From the cell containing the given text, extract its center point as (x, y) coordinate. 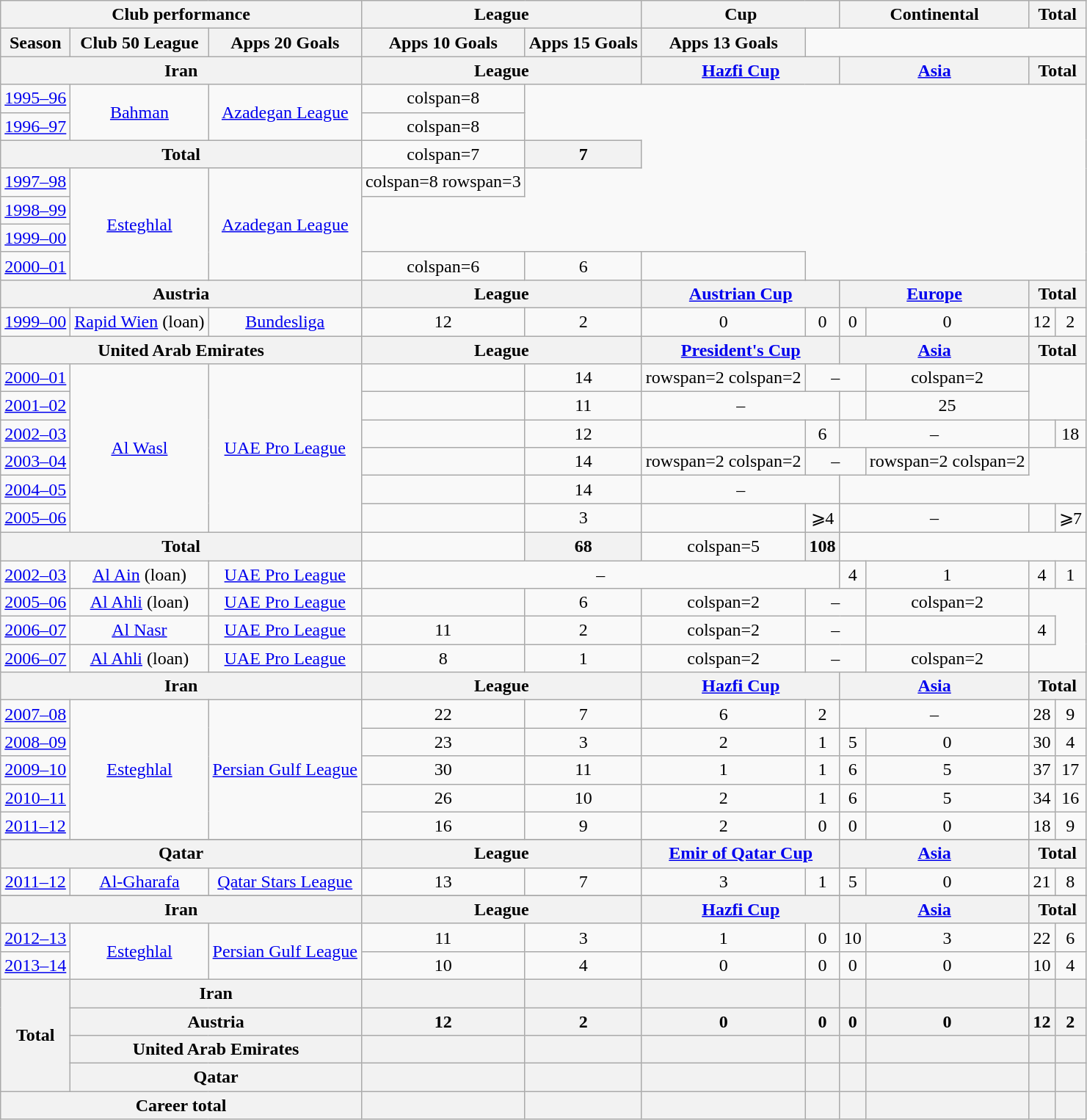
Emir of Qatar Cup (741, 854)
25 (947, 406)
37 (1042, 770)
28 (1042, 714)
colspan=7 (443, 154)
34 (1042, 798)
Bahman (139, 112)
2004–05 (35, 490)
President's Cup (741, 350)
Qatar Stars League (285, 881)
Bundesliga (285, 321)
Rapid Wien (loan) (139, 321)
2010–11 (35, 798)
colspan=6 (443, 266)
colspan=8 rowspan=3 (443, 182)
⩾7 (1070, 518)
Continental (934, 15)
1996–97 (35, 126)
Europe (934, 294)
Al-Gharafa (139, 881)
Club 50 League (139, 43)
Career total (181, 1105)
13 (443, 881)
colspan=5 (724, 546)
17 (1070, 770)
108 (822, 546)
26 (443, 798)
⩾4 (822, 518)
Al Ain (loan) (139, 575)
Apps 15 Goals (583, 43)
21 (1042, 881)
2007–08 (35, 714)
1998–99 (35, 210)
Apps 13 Goals (724, 43)
Al Wasl (139, 448)
23 (443, 742)
Al Nasr (139, 630)
1997–98 (35, 182)
Club performance (181, 15)
Season (35, 43)
Austrian Cup (741, 294)
2012–13 (35, 937)
Apps 20 Goals (285, 43)
2013–14 (35, 965)
1995–96 (35, 98)
2008–09 (35, 742)
Apps 10 Goals (443, 43)
2009–10 (35, 770)
Cup (741, 15)
68 (583, 546)
2001–02 (35, 406)
2003–04 (35, 462)
